Pinpoint the cell where the given text exists, returning its (x, y) midpoint coordinate. 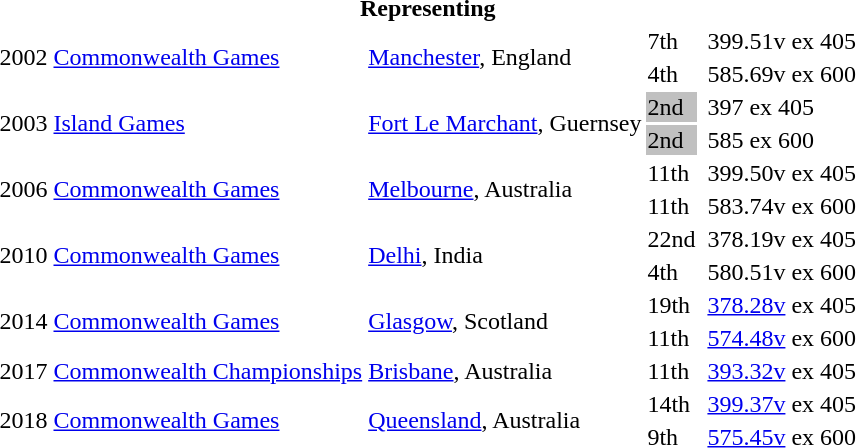
Melbourne, Australia (505, 190)
22nd (672, 239)
19th (672, 305)
14th (672, 404)
Brisbane, Australia (505, 371)
Delhi, India (505, 256)
Manchester, England (505, 58)
Fort Le Marchant, Guernsey (505, 124)
Commonwealth Championships (208, 371)
Glasgow, Scotland (505, 322)
Island Games (208, 124)
7th (672, 41)
